Return (X, Y) of the center of cell containing provided text 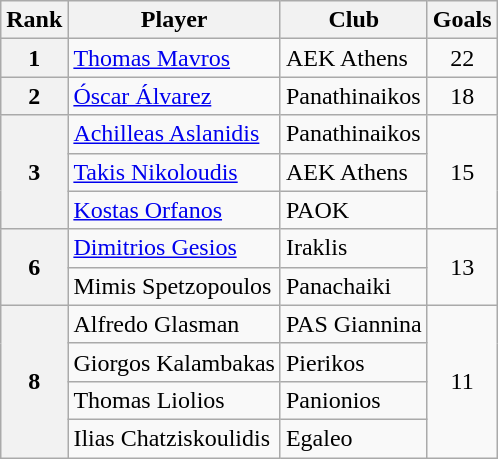
15 (462, 172)
Ilias Chatziskoulidis (174, 438)
Takis Nikoloudis (174, 172)
3 (34, 172)
18 (462, 96)
Thomas Liolios (174, 400)
Egaleo (354, 438)
Panachaiki (354, 286)
PAS Giannina (354, 324)
11 (462, 381)
Iraklis (354, 248)
Player (174, 20)
Pierikos (354, 362)
Alfredo Glasman (174, 324)
6 (34, 267)
PAOK (354, 210)
Rank (34, 20)
Óscar Álvarez (174, 96)
13 (462, 267)
Club (354, 20)
8 (34, 381)
Achilleas Aslanidis (174, 134)
22 (462, 58)
Giorgos Kalambakas (174, 362)
Dimitrios Gesios (174, 248)
Mimis Spetzopoulos (174, 286)
Kostas Orfanos (174, 210)
1 (34, 58)
Thomas Mavros (174, 58)
2 (34, 96)
Goals (462, 20)
Panionios (354, 400)
